Capture the cell that displays the provided text and extract its (X, Y) central coordinate. 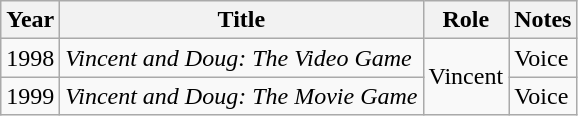
Title (242, 20)
1999 (30, 96)
Vincent and Doug: The Video Game (242, 58)
Role (466, 20)
1998 (30, 58)
Notes (543, 20)
Year (30, 20)
Vincent and Doug: The Movie Game (242, 96)
Vincent (466, 77)
